Pinpoint the cell where the given text exists, returning its [X, Y] midpoint coordinate. 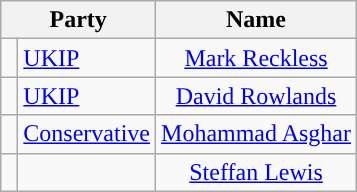
Mohammad Asghar [256, 134]
Conservative [87, 134]
Name [256, 20]
Mark Reckless [256, 58]
Party [78, 20]
Steffan Lewis [256, 172]
David Rowlands [256, 96]
